Output the [x, y] coordinate of the center of the cell containing the given text.  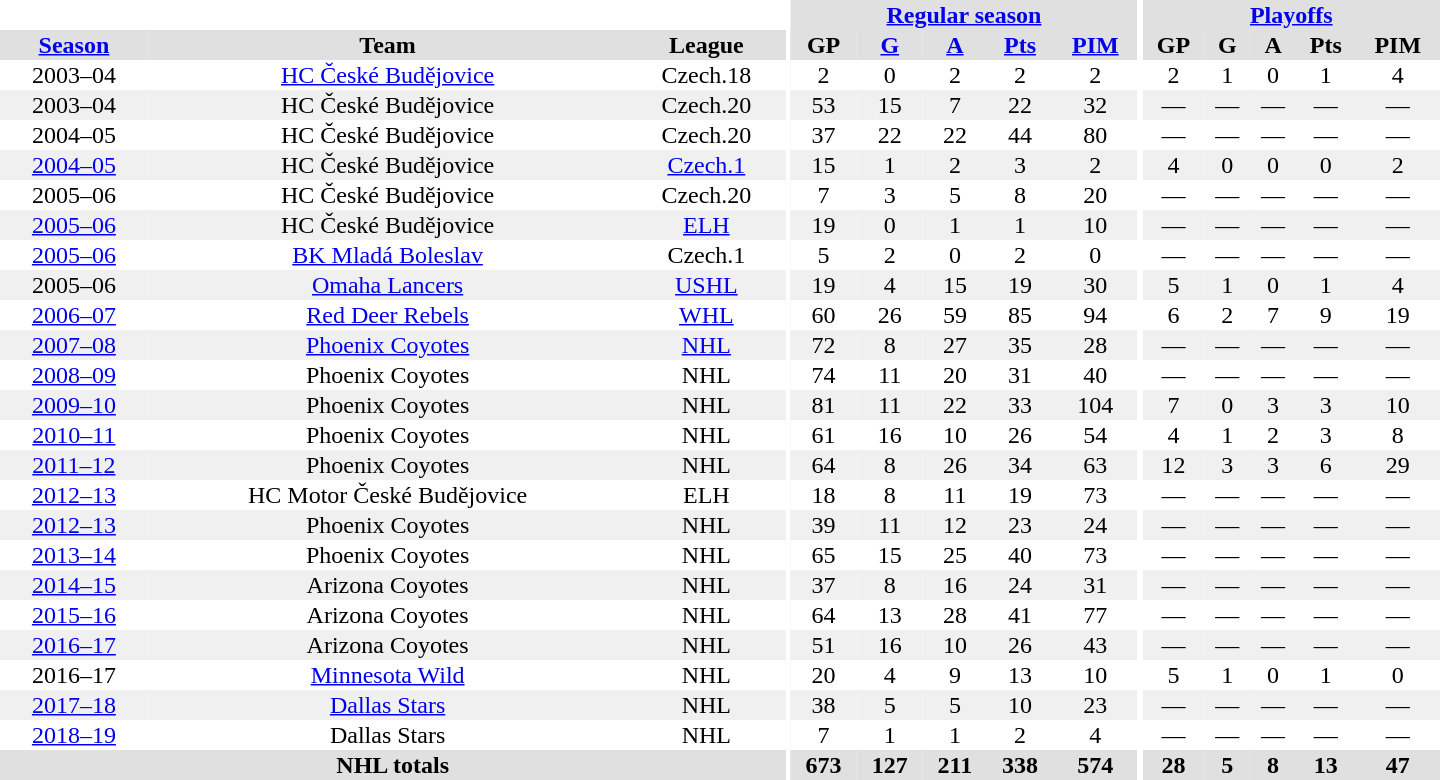
25 [955, 555]
85 [1020, 315]
72 [823, 345]
2017–18 [74, 705]
Playoffs [1292, 15]
81 [823, 405]
104 [1095, 405]
29 [1398, 465]
HC Motor České Budějovice [388, 495]
2018–19 [74, 735]
BK Mladá Boleslav [388, 255]
80 [1095, 135]
27 [955, 345]
77 [1095, 615]
74 [823, 375]
30 [1095, 285]
574 [1095, 765]
60 [823, 315]
Team [388, 45]
61 [823, 435]
2010–11 [74, 435]
34 [1020, 465]
53 [823, 105]
USHL [706, 285]
47 [1398, 765]
2007–08 [74, 345]
Minnesota Wild [388, 675]
33 [1020, 405]
94 [1095, 315]
65 [823, 555]
38 [823, 705]
2014–15 [74, 585]
54 [1095, 435]
41 [1020, 615]
NHL totals [392, 765]
18 [823, 495]
WHL [706, 315]
League [706, 45]
44 [1020, 135]
2008–09 [74, 375]
32 [1095, 105]
2013–14 [74, 555]
Season [74, 45]
43 [1095, 645]
2011–12 [74, 465]
338 [1020, 765]
211 [955, 765]
Regular season [964, 15]
2015–16 [74, 615]
Czech.18 [706, 75]
673 [823, 765]
63 [1095, 465]
2006–07 [74, 315]
59 [955, 315]
35 [1020, 345]
127 [890, 765]
Red Deer Rebels [388, 315]
Omaha Lancers [388, 285]
39 [823, 525]
2009–10 [74, 405]
51 [823, 645]
